Provide the (x, y) coordinate of the cell's center where the given text is located.  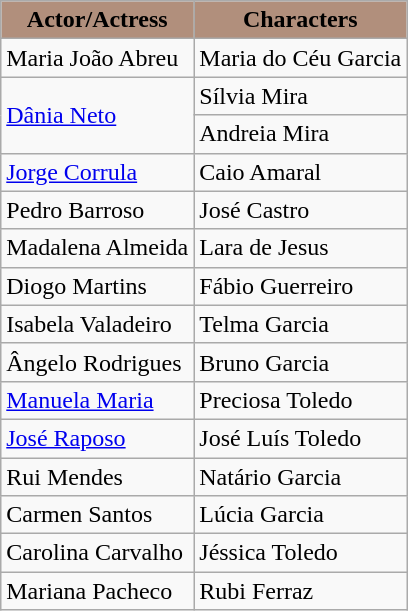
Preciosa Toledo (300, 400)
Diogo Martins (98, 286)
Dânia Neto (98, 115)
José Luís Toledo (300, 438)
Carmen Santos (98, 515)
Carolina Carvalho (98, 553)
José Raposo (98, 438)
Madalena Almeida (98, 248)
Maria João Abreu (98, 58)
Natário Garcia (300, 477)
Pedro Barroso (98, 210)
Fábio Guerreiro (300, 286)
Ângelo Rodrigues (98, 362)
Isabela Valadeiro (98, 324)
Sílvia Mira (300, 96)
Mariana Pacheco (98, 591)
Maria do Céu Garcia (300, 58)
Rubi Ferraz (300, 591)
Caio Amaral (300, 172)
Manuela Maria (98, 400)
Jorge Corrula (98, 172)
Bruno Garcia (300, 362)
José Castro (300, 210)
Characters (300, 20)
Lara de Jesus (300, 248)
Jéssica Toledo (300, 553)
Actor/Actress (98, 20)
Telma Garcia (300, 324)
Andreia Mira (300, 134)
Rui Mendes (98, 477)
Lúcia Garcia (300, 515)
